Determine the [X, Y] coordinate at the center of the cell enclosing the given text.  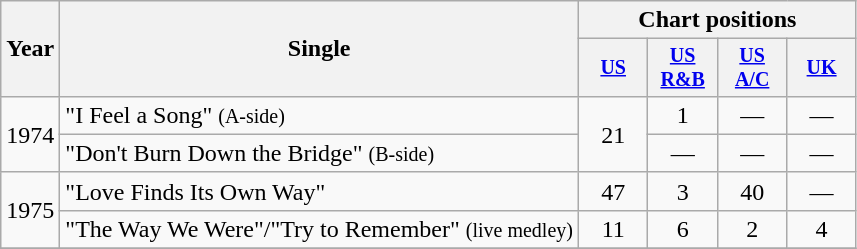
"The Way We Were"/"Try to Remember" (live medley) [320, 229]
"Don't Burn Down the Bridge" (B-side) [320, 153]
"I Feel a Song" (A-side) [320, 115]
Year [30, 49]
US [612, 68]
1975 [30, 210]
3 [682, 191]
4 [822, 229]
21 [612, 134]
11 [612, 229]
1 [682, 115]
Single [320, 49]
UK [822, 68]
47 [612, 191]
USR&B [682, 68]
USA/C [752, 68]
"Love Finds Its Own Way" [320, 191]
Chart positions [717, 20]
40 [752, 191]
6 [682, 229]
1974 [30, 134]
2 [752, 229]
